Determine the (x, y) coordinate at the center of the cell enclosing the given text.  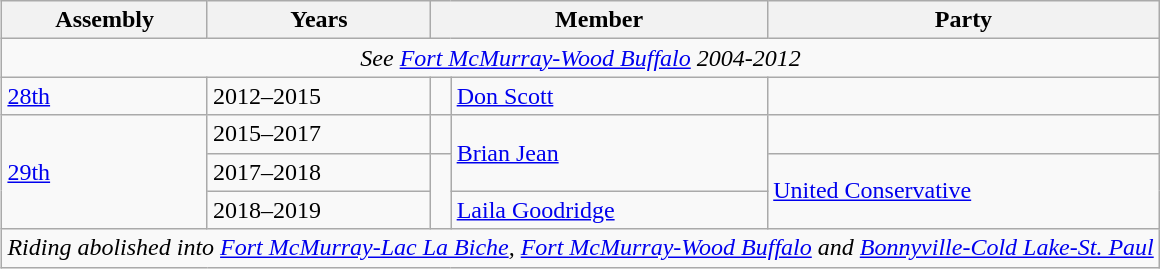
Laila Goodridge (610, 210)
29th (105, 172)
2015–2017 (318, 134)
Party (964, 20)
Assembly (105, 20)
United Conservative (964, 191)
Brian Jean (610, 153)
2018–2019 (318, 210)
Years (318, 20)
2012–2015 (318, 96)
Member (598, 20)
Don Scott (610, 96)
2017–2018 (318, 172)
Riding abolished into Fort McMurray-Lac La Biche, Fort McMurray-Wood Buffalo and Bonnyville-Cold Lake-St. Paul (580, 248)
28th (105, 96)
See Fort McMurray-Wood Buffalo 2004-2012 (580, 58)
